From the cell containing the given text, extract its center point as (x, y) coordinate. 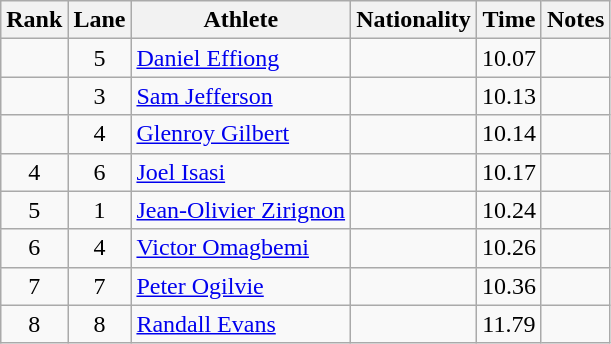
Athlete (241, 20)
10.26 (508, 248)
10.14 (508, 134)
10.36 (508, 286)
Time (508, 20)
Victor Omagbemi (241, 248)
Peter Ogilvie (241, 286)
Randall Evans (241, 324)
Jean-Olivier Zirignon (241, 210)
10.24 (508, 210)
11.79 (508, 324)
1 (100, 210)
Sam Jefferson (241, 96)
Glenroy Gilbert (241, 134)
Nationality (414, 20)
Joel Isasi (241, 172)
Rank (34, 20)
10.17 (508, 172)
10.07 (508, 58)
10.13 (508, 96)
Daniel Effiong (241, 58)
3 (100, 96)
Notes (575, 20)
Lane (100, 20)
